From the cell containing the given text, extract its center point as [X, Y] coordinate. 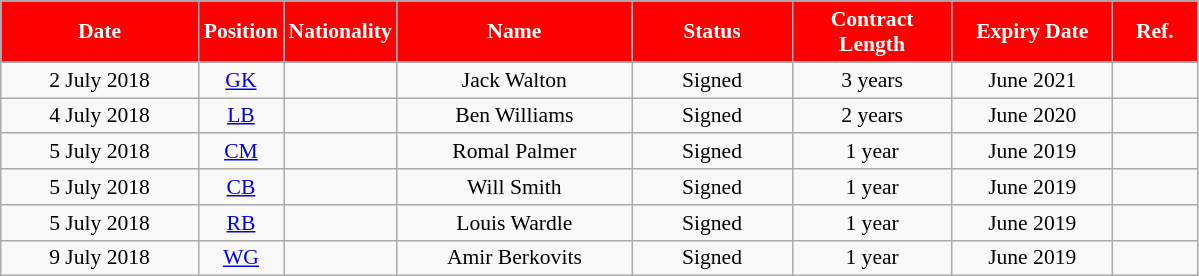
Ref. [1154, 32]
3 years [872, 80]
June 2021 [1032, 80]
Position [240, 32]
4 July 2018 [100, 116]
Ben Williams [514, 116]
9 July 2018 [100, 258]
Expiry Date [1032, 32]
Louis Wardle [514, 223]
Will Smith [514, 187]
WG [240, 258]
LB [240, 116]
Romal Palmer [514, 152]
2 July 2018 [100, 80]
Status [712, 32]
Jack Walton [514, 80]
2 years [872, 116]
Contract Length [872, 32]
CM [240, 152]
Nationality [340, 32]
GK [240, 80]
June 2020 [1032, 116]
RB [240, 223]
Name [514, 32]
Date [100, 32]
Amir Berkovits [514, 258]
CB [240, 187]
